Output the (X, Y) coordinate of the center of the cell containing the given text.  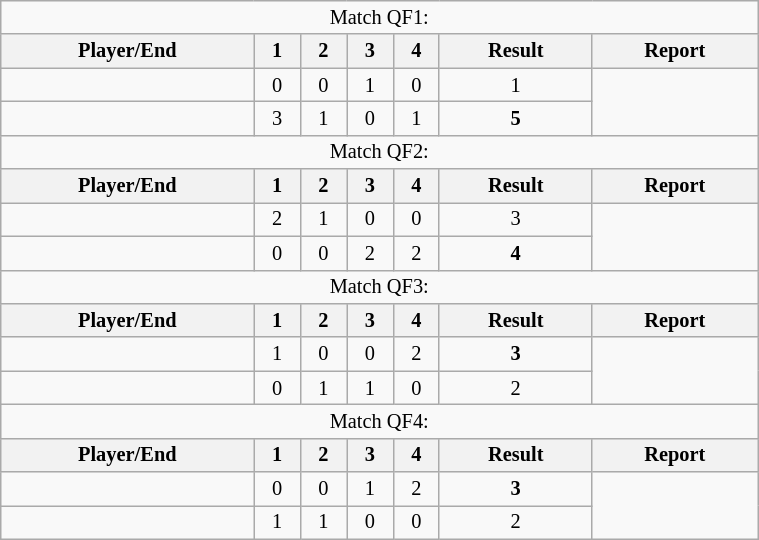
Match QF1: (380, 17)
5 (515, 118)
Match QF2: (380, 152)
Match QF3: (380, 287)
Match QF4: (380, 421)
